Provide the [X, Y] coordinate of the cell's center where the given text is located.  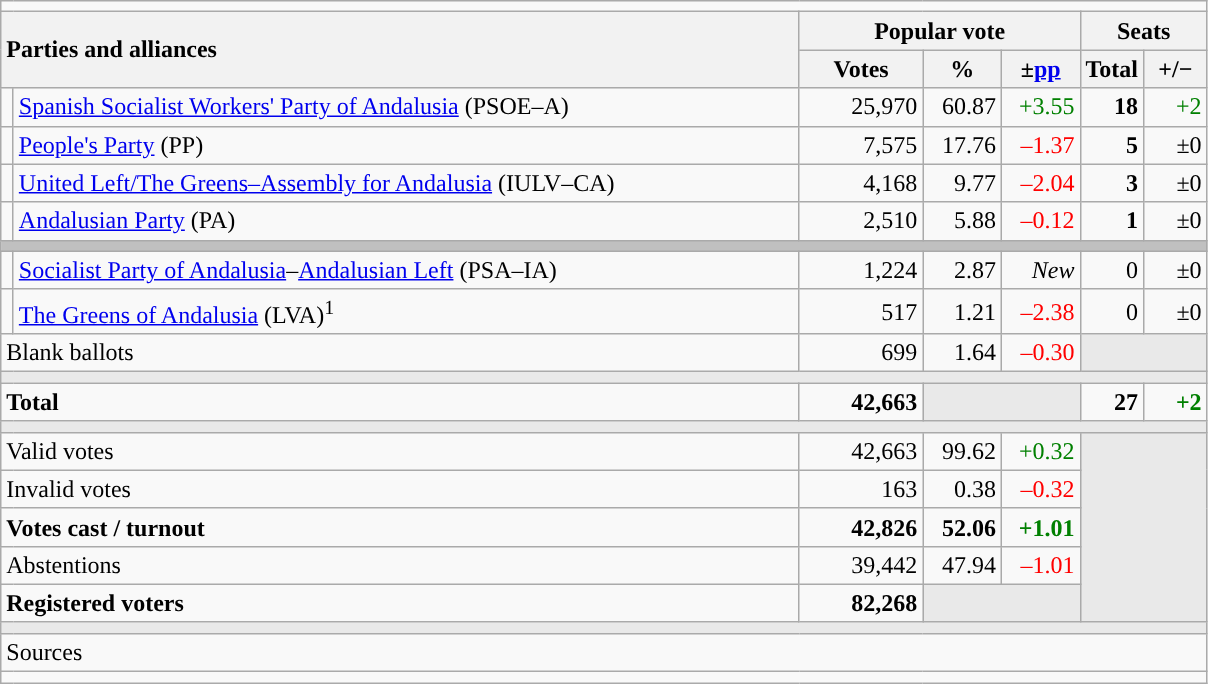
United Left/The Greens–Assembly for Andalusia (IULV–CA) [406, 183]
82,268 [861, 603]
Blank ballots [400, 353]
7,575 [861, 145]
163 [861, 489]
42,826 [861, 527]
Registered voters [400, 603]
+/− [1176, 69]
60.87 [962, 107]
Votes [861, 69]
1 [1112, 221]
99.62 [962, 451]
5 [1112, 145]
–0.12 [1040, 221]
+3.55 [1040, 107]
Socialist Party of Andalusia–Andalusian Left (PSA–IA) [406, 270]
Seats [1144, 31]
–2.04 [1040, 183]
% [962, 69]
The Greens of Andalusia (LVA)1 [406, 312]
3 [1112, 183]
+0.32 [1040, 451]
Andalusian Party (PA) [406, 221]
18 [1112, 107]
27 [1112, 402]
+1.01 [1040, 527]
699 [861, 353]
1.64 [962, 353]
–2.38 [1040, 312]
4,168 [861, 183]
9.77 [962, 183]
Sources [604, 652]
0.38 [962, 489]
Valid votes [400, 451]
39,442 [861, 565]
Votes cast / turnout [400, 527]
Invalid votes [400, 489]
5.88 [962, 221]
–1.37 [1040, 145]
People's Party (PP) [406, 145]
–1.01 [1040, 565]
2.87 [962, 270]
–0.30 [1040, 353]
517 [861, 312]
±pp [1040, 69]
Abstentions [400, 565]
Popular vote [940, 31]
2,510 [861, 221]
25,970 [861, 107]
New [1040, 270]
–0.32 [1040, 489]
Parties and alliances [400, 50]
Spanish Socialist Workers' Party of Andalusia (PSOE–A) [406, 107]
1.21 [962, 312]
17.76 [962, 145]
47.94 [962, 565]
52.06 [962, 527]
1,224 [861, 270]
